For the text-containing cell, return its midpoint in [X, Y] coordinate format. 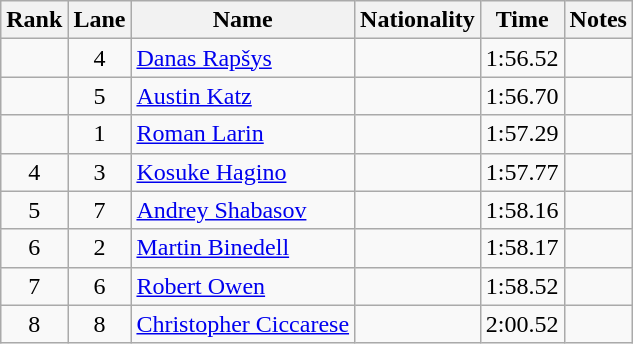
Roman Larin [243, 134]
3 [100, 172]
2 [100, 248]
Kosuke Hagino [243, 172]
Lane [100, 20]
Christopher Ciccarese [243, 324]
1:57.29 [522, 134]
Notes [598, 20]
1 [100, 134]
Nationality [418, 20]
Name [243, 20]
Rank [34, 20]
1:56.70 [522, 96]
1:58.17 [522, 248]
1:57.77 [522, 172]
Time [522, 20]
1:58.52 [522, 286]
Austin Katz [243, 96]
Andrey Shabasov [243, 210]
Danas Rapšys [243, 58]
Robert Owen [243, 286]
1:56.52 [522, 58]
Martin Binedell [243, 248]
2:00.52 [522, 324]
1:58.16 [522, 210]
